Find where the given text appears and provide that cell's center as (x, y) coordinate. 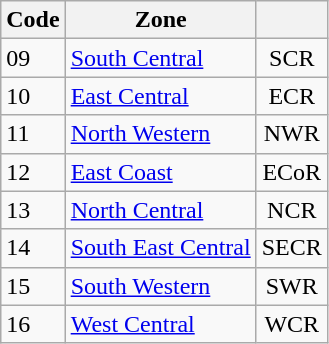
16 (33, 324)
South East Central (160, 248)
14 (33, 248)
East Central (160, 96)
15 (33, 286)
10 (33, 96)
South Western (160, 286)
South Central (160, 58)
ECoR (292, 172)
11 (33, 134)
12 (33, 172)
North Central (160, 210)
NCR (292, 210)
09 (33, 58)
WCR (292, 324)
Zone (160, 20)
NWR (292, 134)
Code (33, 20)
North Western (160, 134)
East Coast (160, 172)
13 (33, 210)
SCR (292, 58)
West Central (160, 324)
ECR (292, 96)
SWR (292, 286)
SECR (292, 248)
